Search for the cell housing the specified text and yield its (X, Y) center coordinate. 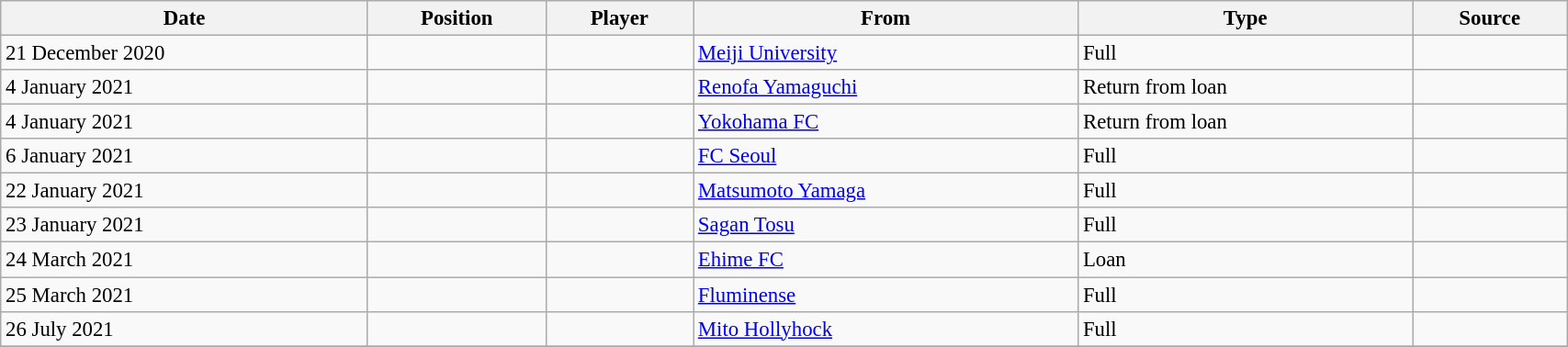
22 January 2021 (185, 191)
Renofa Yamaguchi (886, 87)
Fluminense (886, 295)
Yokohama FC (886, 122)
FC Seoul (886, 156)
21 December 2020 (185, 53)
23 January 2021 (185, 225)
Ehime FC (886, 260)
24 March 2021 (185, 260)
Date (185, 18)
Position (457, 18)
Mito Hollyhock (886, 329)
Source (1490, 18)
Loan (1246, 260)
25 March 2021 (185, 295)
From (886, 18)
Type (1246, 18)
Matsumoto Yamaga (886, 191)
26 July 2021 (185, 329)
Meiji University (886, 53)
Player (619, 18)
Sagan Tosu (886, 225)
6 January 2021 (185, 156)
